Return the [x, y] coordinate for the center point of the cell that contains the specified text.  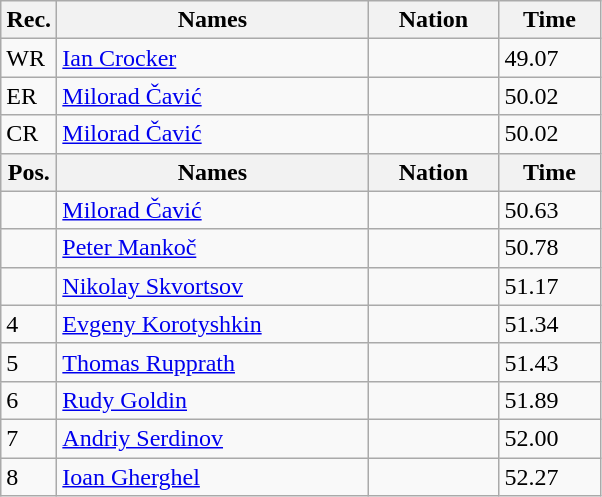
Evgeny Korotyshkin [212, 324]
WR [29, 58]
Pos. [29, 172]
Rec. [29, 20]
49.07 [550, 58]
51.43 [550, 362]
6 [29, 400]
Nikolay Skvortsov [212, 286]
4 [29, 324]
51.34 [550, 324]
51.89 [550, 400]
52.27 [550, 477]
7 [29, 438]
5 [29, 362]
Thomas Rupprath [212, 362]
Rudy Goldin [212, 400]
8 [29, 477]
ER [29, 96]
52.00 [550, 438]
51.17 [550, 286]
Andriy Serdinov [212, 438]
Ian Crocker [212, 58]
50.63 [550, 210]
50.78 [550, 248]
CR [29, 134]
Peter Mankoč [212, 248]
Ioan Gherghel [212, 477]
